Extract the [x, y] coordinate from the center of the cell holding the provided text.  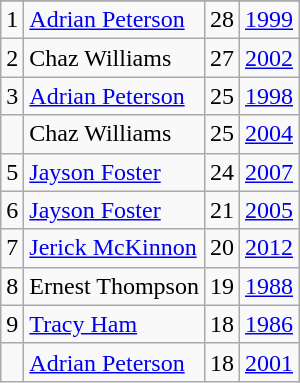
Tracy Ham [114, 324]
19 [222, 286]
2002 [268, 58]
7 [12, 248]
2007 [268, 172]
2005 [268, 210]
27 [222, 58]
2012 [268, 248]
5 [12, 172]
24 [222, 172]
1988 [268, 286]
2001 [268, 362]
1998 [268, 96]
28 [222, 20]
20 [222, 248]
1 [12, 20]
Ernest Thompson [114, 286]
3 [12, 96]
2004 [268, 134]
9 [12, 324]
6 [12, 210]
8 [12, 286]
Jerick McKinnon [114, 248]
2 [12, 58]
21 [222, 210]
1999 [268, 20]
1986 [268, 324]
